Output the [x, y] coordinate of the center of the cell containing the given text.  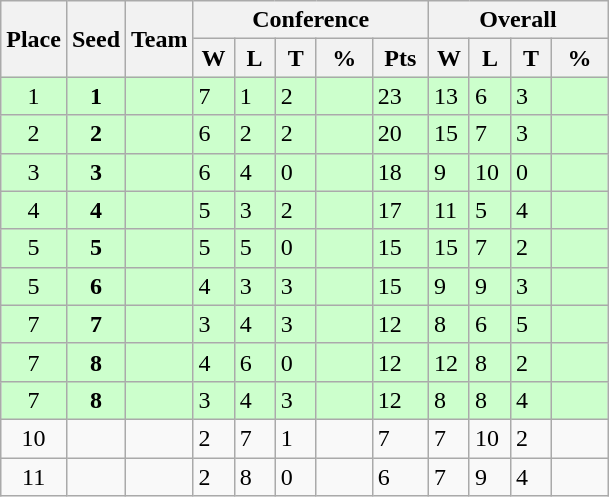
Pts [400, 58]
17 [400, 210]
Place [34, 39]
Team [160, 39]
20 [400, 134]
23 [400, 96]
Overall [518, 20]
Conference [310, 20]
13 [448, 96]
Seed [96, 39]
18 [400, 172]
